Output the (x, y) coordinate of the center of the cell containing the given text.  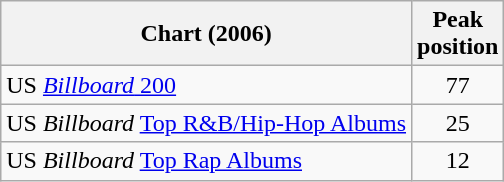
US Billboard Top Rap Albums (206, 161)
US Billboard Top R&B/Hip-Hop Albums (206, 123)
Peak position (458, 34)
77 (458, 85)
US Billboard 200 (206, 85)
Chart (2006) (206, 34)
12 (458, 161)
25 (458, 123)
